Locate the cell with the specified text and output its (x, y) center coordinate. 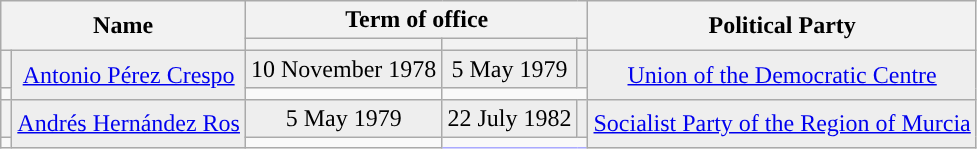
Political Party (782, 26)
Term of office (416, 20)
Socialist Party of the Region of Murcia (782, 124)
Andrés Hernández Ros (129, 124)
Name (124, 26)
Antonio Pérez Crespo (129, 74)
Union of the Democratic Centre (782, 74)
22 July 1982 (510, 118)
10 November 1978 (343, 69)
